Search for the cell housing the specified text and yield its (X, Y) center coordinate. 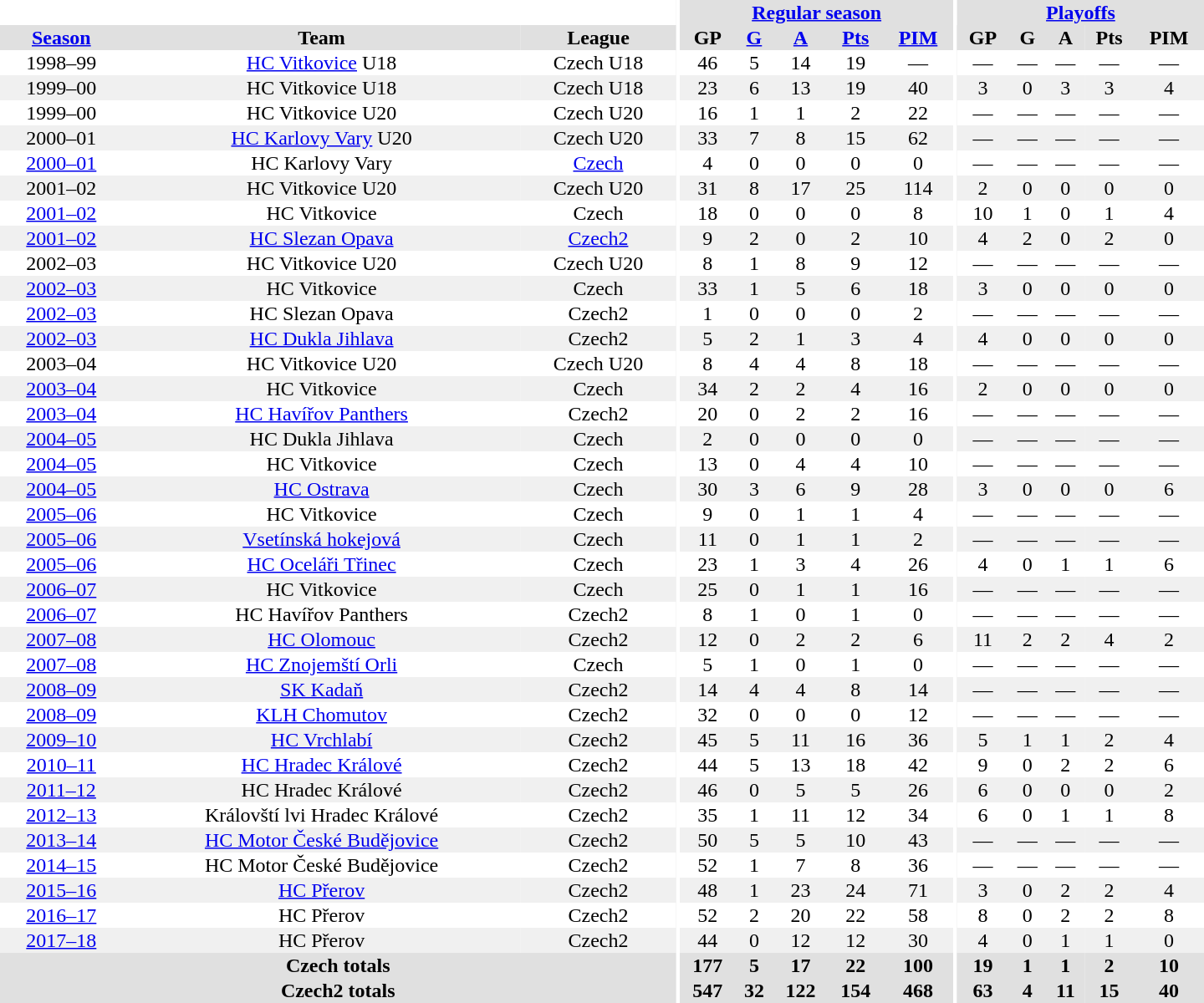
Playoffs (1080, 13)
71 (918, 890)
100 (918, 965)
HC Ostrava (322, 489)
SK Kadaň (322, 690)
62 (918, 138)
177 (707, 965)
28 (918, 489)
2012–13 (62, 815)
2011–12 (62, 790)
HC Karlovy Vary U20 (322, 138)
468 (918, 990)
58 (918, 915)
35 (707, 815)
154 (855, 990)
42 (918, 765)
2017–18 (62, 940)
48 (707, 890)
2014–15 (62, 865)
547 (707, 990)
KLH Chomutov (322, 715)
Regular season (816, 13)
122 (801, 990)
HC Oceláři Třinec (322, 564)
Team (322, 38)
Czech2 totals (338, 990)
114 (918, 188)
HC Karlovy Vary (322, 163)
HC Znojemští Orli (322, 664)
50 (707, 840)
63 (983, 990)
Czech totals (338, 965)
31 (707, 188)
Vsetínská hokejová (322, 539)
HC Vrchlabí (322, 740)
2009–10 (62, 740)
2013–14 (62, 840)
League (599, 38)
HC Olomouc (322, 639)
1998–99 (62, 63)
Královští lvi Hradec Králové (322, 815)
45 (707, 740)
Season (62, 38)
24 (855, 890)
2016–17 (62, 915)
43 (918, 840)
2010–11 (62, 765)
2015–16 (62, 890)
